Scan for the cell matching the given text and deliver its (X, Y) coordinate at center. 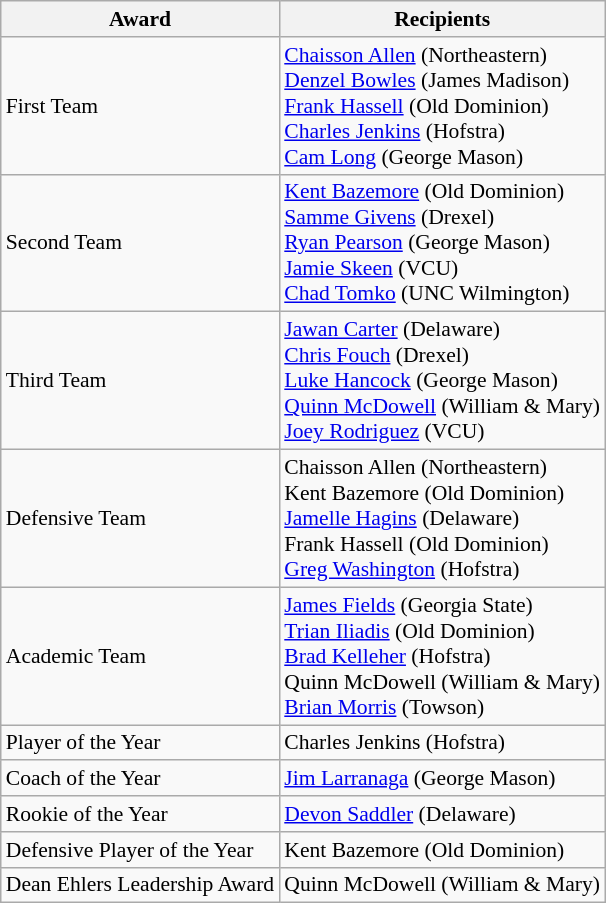
Defensive Player of the Year (140, 850)
Defensive Team (140, 519)
Quinn McDowell (William & Mary) (442, 885)
Kent Bazemore (Old Dominion)Samme Givens (Drexel)Ryan Pearson (George Mason)Jamie Skeen (VCU)Chad Tomko (UNC Wilmington) (442, 243)
Academic Team (140, 656)
Jim Larranaga (George Mason) (442, 779)
Kent Bazemore (Old Dominion) (442, 850)
Jawan Carter (Delaware)Chris Fouch (Drexel)Luke Hancock (George Mason)Quinn McDowell (William & Mary)Joey Rodriguez (VCU) (442, 381)
Rookie of the Year (140, 814)
Charles Jenkins (Hofstra) (442, 743)
Coach of the Year (140, 779)
James Fields (Georgia State)Trian Iliadis (Old Dominion)Brad Kelleher (Hofstra)Quinn McDowell (William & Mary)Brian Morris (Towson) (442, 656)
Chaisson Allen (Northeastern)Kent Bazemore (Old Dominion)Jamelle Hagins (Delaware)Frank Hassell (Old Dominion)Greg Washington (Hofstra) (442, 519)
First Team (140, 106)
Recipients (442, 19)
Chaisson Allen (Northeastern)Denzel Bowles (James Madison)Frank Hassell (Old Dominion)Charles Jenkins (Hofstra)Cam Long (George Mason) (442, 106)
Third Team (140, 381)
Award (140, 19)
Devon Saddler (Delaware) (442, 814)
Second Team (140, 243)
Dean Ehlers Leadership Award (140, 885)
Player of the Year (140, 743)
